Return (x, y) of the center of cell containing provided text 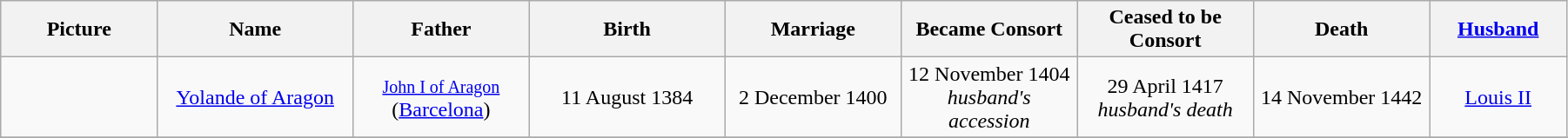
Name (256, 30)
Birth (627, 30)
Louis II (1498, 97)
Picture (79, 30)
Became Consort (989, 30)
12 November 1404husband's accession (989, 97)
Ceased to be Consort (1165, 30)
John I of Aragon (Barcelona) (441, 97)
Death (1341, 30)
Father (441, 30)
Marriage (813, 30)
Husband (1498, 30)
Yolande of Aragon (256, 97)
2 December 1400 (813, 97)
29 April 1417husband's death (1165, 97)
14 November 1442 (1341, 97)
11 August 1384 (627, 97)
